Determine the [x, y] coordinate at the center of the cell enclosing the given text.  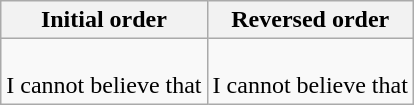
Initial order [104, 20]
Reversed order [310, 20]
